Identify which cell holds the provided text, then report its [x, y] central coordinate. 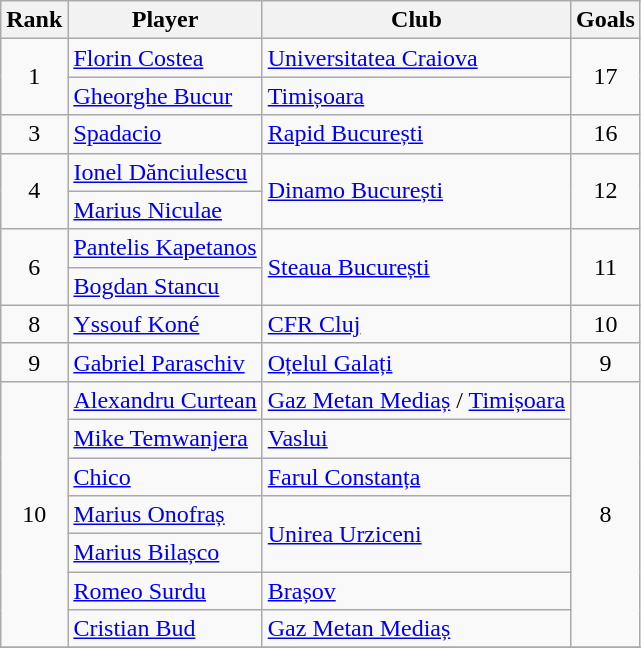
Club [416, 20]
Timișoara [416, 96]
Gaz Metan Mediaș / Timișoara [416, 400]
12 [606, 191]
Universitatea Craiova [416, 58]
Unirea Urziceni [416, 534]
Player [165, 20]
Bogdan Stancu [165, 286]
6 [34, 267]
Ionel Dănciulescu [165, 172]
Brașov [416, 591]
Spadacio [165, 134]
16 [606, 134]
Romeo Surdu [165, 591]
3 [34, 134]
Rapid București [416, 134]
Marius Bilașco [165, 553]
Chico [165, 477]
1 [34, 77]
Pantelis Kapetanos [165, 248]
Yssouf Koné [165, 324]
Rank [34, 20]
Farul Constanța [416, 477]
Gheorghe Bucur [165, 96]
CFR Cluj [416, 324]
Cristian Bud [165, 629]
Gaz Metan Mediaș [416, 629]
Vaslui [416, 438]
Marius Onofraș [165, 515]
4 [34, 191]
Mike Temwanjera [165, 438]
11 [606, 267]
17 [606, 77]
Marius Niculae [165, 210]
Florin Costea [165, 58]
Steaua București [416, 267]
Oțelul Galați [416, 362]
Gabriel Paraschiv [165, 362]
Alexandru Curtean [165, 400]
Dinamo București [416, 191]
Goals [606, 20]
